Extract the (x, y) coordinate from the center of the cell holding the provided text.  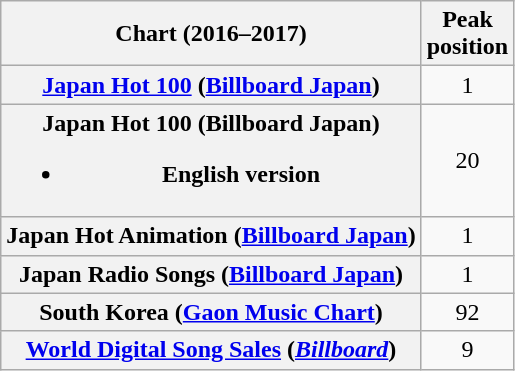
South Korea (Gaon Music Chart) (211, 312)
Chart (2016–2017) (211, 34)
Japan Hot Animation (Billboard Japan) (211, 236)
World Digital Song Sales (Billboard) (211, 350)
Japan Radio Songs (Billboard Japan) (211, 274)
Peakposition (467, 34)
Japan Hot 100 (Billboard Japan) (211, 85)
9 (467, 350)
Japan Hot 100 (Billboard Japan)English version (211, 160)
20 (467, 160)
92 (467, 312)
